Scan for the cell matching the given text and deliver its (X, Y) coordinate at center. 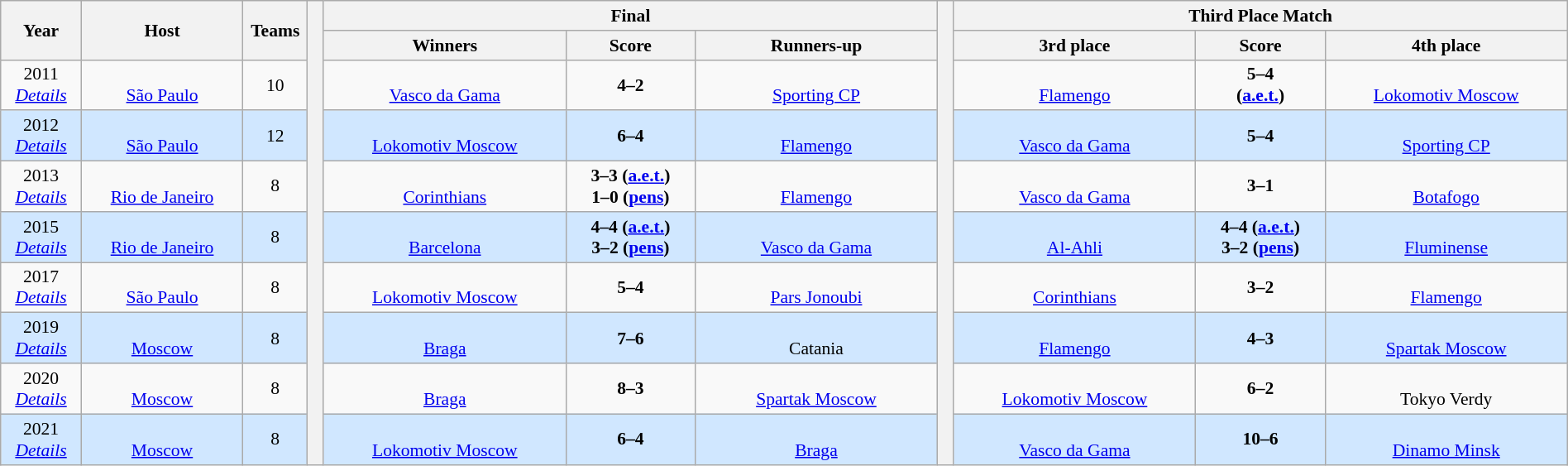
3–1 (1260, 187)
2011Details (41, 84)
2012Details (41, 136)
2020Details (41, 389)
Host (162, 30)
Runners-up (817, 46)
2019Details (41, 338)
8–3 (630, 389)
Pars Jonoubi (817, 288)
10–6 (1260, 439)
10 (275, 84)
2015Details (41, 237)
Winners (445, 46)
6–2 (1260, 389)
Teams (275, 30)
12 (275, 136)
Dinamo Minsk (1446, 439)
4th place (1446, 46)
Catania (817, 338)
Al-Ahli (1075, 237)
3–2 (1260, 288)
Fluminense (1446, 237)
Third Place Match (1260, 16)
Tokyo Verdy (1446, 389)
7–6 (630, 338)
2013Details (41, 187)
2017Details (41, 288)
3rd place (1075, 46)
Year (41, 30)
5–4 (a.e.t.) (1260, 84)
Botafogo (1446, 187)
2021Details (41, 439)
4–3 (1260, 338)
3–3 (a.e.t.)1–0 (pens) (630, 187)
4–2 (630, 84)
Final (630, 16)
Barcelona (445, 237)
